Extract the [X, Y] coordinate from the center of the cell holding the provided text.  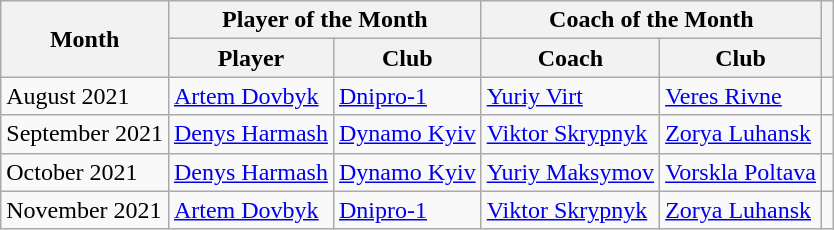
Player [250, 58]
Player of the Month [324, 20]
Vorskla Poltava [741, 172]
November 2021 [85, 210]
Coach [570, 58]
Month [85, 39]
September 2021 [85, 134]
Veres Rivne [741, 96]
Yuriy Maksymov [570, 172]
Yuriy Virt [570, 96]
Coach of the Month [651, 20]
August 2021 [85, 96]
October 2021 [85, 172]
